From the cell containing the given text, extract its center point as [x, y] coordinate. 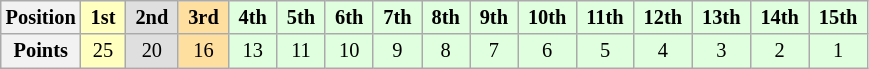
16 [203, 51]
11 [301, 51]
5th [301, 17]
10th [547, 17]
1st [104, 17]
3rd [203, 17]
10 [349, 51]
7th [397, 17]
1 [838, 51]
4 [663, 51]
13 [253, 51]
25 [104, 51]
15th [838, 17]
6th [349, 17]
9 [397, 51]
5 [604, 51]
8th [446, 17]
14th [779, 17]
Points [41, 51]
20 [152, 51]
6 [547, 51]
2 [779, 51]
4th [253, 17]
2nd [152, 17]
3 [721, 51]
Position [41, 17]
11th [604, 17]
8 [446, 51]
9th [494, 17]
12th [663, 17]
7 [494, 51]
13th [721, 17]
